Extract the (X, Y) coordinate from the center of the cell holding the provided text.  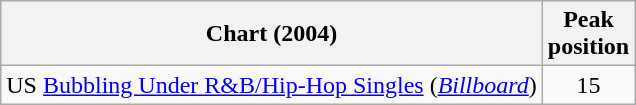
Chart (2004) (272, 34)
US Bubbling Under R&B/Hip-Hop Singles (Billboard) (272, 85)
Peakposition (588, 34)
15 (588, 85)
